From the cell containing the given text, extract its center point as [x, y] coordinate. 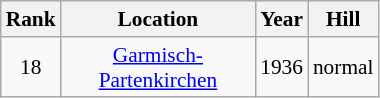
Garmisch-Partenkirchen [158, 68]
Location [158, 19]
18 [31, 68]
1936 [282, 68]
normal [344, 68]
Hill [344, 19]
Year [282, 19]
Rank [31, 19]
